Scan for the cell matching the given text and deliver its (X, Y) coordinate at center. 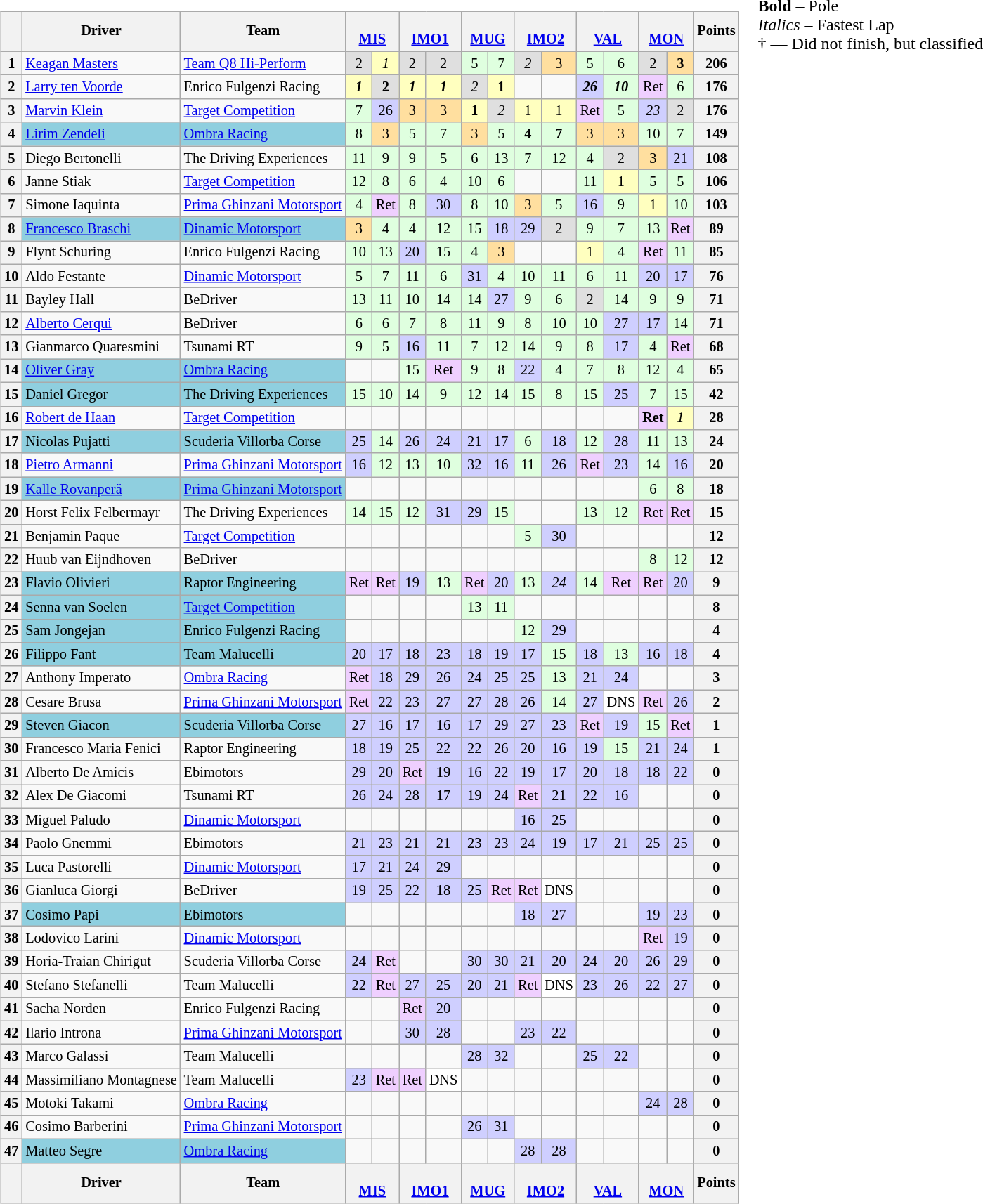
Huub van Eijndhoven (101, 560)
103 (716, 205)
Miguel Paludo (101, 820)
Alberto Cerqui (101, 324)
Aldo Festante (101, 276)
Stefano Stefanelli (101, 986)
Horst Felix Felbermayr (101, 513)
Paolo Gnemmi (101, 844)
Lirim Zendeli (101, 134)
34 (11, 844)
106 (716, 182)
Ilario Introna (101, 1033)
44 (11, 1080)
41 (11, 1009)
Gianluca Giorgi (101, 891)
Lodovico Larini (101, 938)
Cosimo Papi (101, 915)
Benjamin Paque (101, 536)
Horia-Traian Chirigut (101, 962)
Keagan Masters (101, 63)
45 (11, 1104)
Massimiliano Montagnese (101, 1080)
Sacha Norden (101, 1009)
Gianmarco Quaresmini (101, 347)
33 (11, 820)
Diego Bertonelli (101, 158)
Janne Stiak (101, 182)
149 (716, 134)
Simone Iaquinta (101, 205)
65 (716, 371)
Kalle Rovanperä (101, 489)
Francesco Braschi (101, 229)
Oliver Gray (101, 371)
Luca Pastorelli (101, 868)
Sam Jongejan (101, 631)
Marco Galassi (101, 1056)
38 (11, 938)
37 (11, 915)
Motoki Takami (101, 1104)
Daniel Gregor (101, 394)
68 (716, 347)
Marvin Klein (101, 111)
Alberto De Amicis (101, 773)
Alex De Giacomi (101, 797)
47 (11, 1151)
Matteo Segre (101, 1151)
46 (11, 1127)
Flavio Olivieri (101, 584)
108 (716, 158)
36 (11, 891)
Filippo Fant (101, 655)
Larry ten Voorde (101, 87)
Cosimo Barberini (101, 1127)
Steven Giacon (101, 726)
Senna van Soelen (101, 607)
Nicolas Pujatti (101, 442)
206 (716, 63)
40 (11, 986)
Bayley Hall (101, 300)
Pietro Armanni (101, 465)
Cesare Brusa (101, 702)
39 (11, 962)
85 (716, 253)
89 (716, 229)
Anthony Imperato (101, 678)
Robert de Haan (101, 418)
Francesco Maria Fenici (101, 749)
Team Q8 Hi-Perform (263, 63)
35 (11, 868)
Flynt Schuring (101, 253)
43 (11, 1056)
76 (716, 276)
